Scan for the cell matching the given text and deliver its (X, Y) coordinate at center. 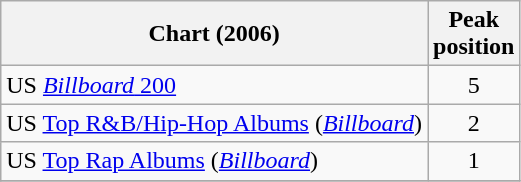
Chart (2006) (214, 34)
5 (474, 85)
2 (474, 123)
US Billboard 200 (214, 85)
Peakposition (474, 34)
1 (474, 161)
US Top Rap Albums (Billboard) (214, 161)
US Top R&B/Hip-Hop Albums (Billboard) (214, 123)
